Output the [X, Y] coordinate of the center of the cell containing the given text.  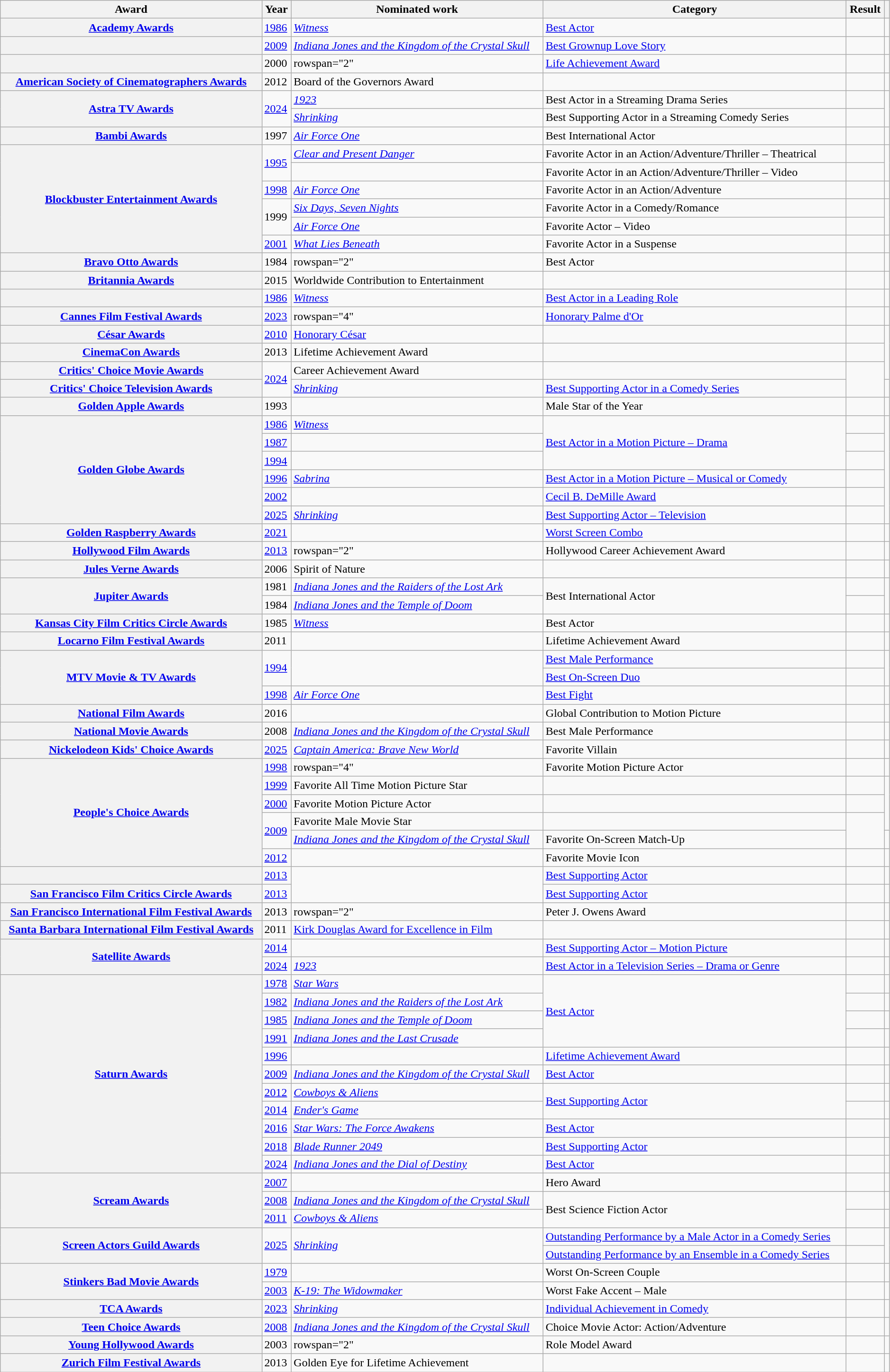
Astra TV Awards [131, 109]
Jules Verne Awards [131, 569]
Honorary Palme d'Or [694, 316]
Award [131, 9]
National Film Awards [131, 713]
Zurich Film Festival Awards [131, 1363]
Golden Apple Awards [131, 406]
Britannia Awards [131, 280]
Worldwide Contribution to Entertainment [417, 280]
Blade Runner 2049 [417, 1146]
1982 [276, 1002]
San Francisco Film Critics Circle Awards [131, 894]
1981 [276, 587]
1995 [276, 163]
National Movie Awards [131, 731]
Young Hollywood Awards [131, 1345]
1997 [276, 136]
Saturn Awards [131, 1074]
Best Supporting Actor in a Streaming Comedy Series [694, 118]
Role Model Award [694, 1345]
Critics' Choice Movie Awards [131, 370]
Hero Award [694, 1182]
Favorite Movie Icon [694, 858]
Board of the Governors Award [417, 82]
Indiana Jones and the Last Crusade [417, 1038]
Scream Awards [131, 1200]
Ender's Game [417, 1110]
1979 [276, 1272]
Critics' Choice Television Awards [131, 388]
K-19: The Widowmaker [417, 1290]
Best Actor in a Motion Picture – Musical or Comedy [694, 478]
Best Supporting Actor in a Comedy Series [694, 388]
Kansas City Film Critics Circle Awards [131, 623]
Satellite Awards [131, 957]
Star Wars: The Force Awakens [417, 1128]
2002 [276, 496]
Teen Choice Awards [131, 1326]
Career Achievement Award [417, 370]
Worst On-Screen Couple [694, 1272]
Indiana Jones and the Dial of Destiny [417, 1164]
Favorite All Time Motion Picture Star [417, 785]
Locarno Film Festival Awards [131, 641]
Best On-Screen Duo [694, 677]
Global Contribution to Motion Picture [694, 713]
MTV Movie & TV Awards [131, 677]
1978 [276, 984]
2007 [276, 1182]
Star Wars [417, 984]
Result [865, 9]
Best Actor in a Television Series – Drama or Genre [694, 966]
Bambi Awards [131, 136]
Favorite Actor in a Suspense [694, 244]
Worst Fake Accent – Male [694, 1290]
Sabrina [417, 478]
Honorary César [417, 334]
Best Grownup Love Story [694, 46]
Academy Awards [131, 27]
Hollywood Career Achievement Award [694, 551]
Nominated work [417, 9]
Year [276, 9]
Best Actor in a Motion Picture – Drama [694, 442]
Favorite Villain [694, 749]
Golden Globe Awards [131, 469]
Choice Movie Actor: Action/Adventure [694, 1326]
Best Fight [694, 695]
Peter J. Owens Award [694, 912]
Cecil B. DeMille Award [694, 496]
American Society of Cinematographers Awards [131, 82]
Best Science Fiction Actor [694, 1209]
Favorite Actor in a Comedy/Romance [694, 208]
2018 [276, 1146]
Favorite Male Movie Star [417, 822]
2006 [276, 569]
César Awards [131, 334]
Favorite Actor in an Action/Adventure [694, 190]
Bravo Otto Awards [131, 262]
1991 [276, 1038]
2021 [276, 533]
CinemaCon Awards [131, 352]
Best Actor in a Leading Role [694, 298]
Male Star of the Year [694, 406]
2010 [276, 334]
Captain America: Brave New World [417, 749]
2001 [276, 244]
Favorite On-Screen Match-Up [694, 840]
Hollywood Film Awards [131, 551]
San Francisco International Film Festival Awards [131, 912]
2015 [276, 280]
Clear and Present Danger [417, 154]
Santa Barbara International Film Festival Awards [131, 930]
Life Achievement Award [694, 64]
Favorite Actor – Video [694, 226]
Blockbuster Entertainment Awards [131, 199]
Outstanding Performance by a Male Actor in a Comedy Series [694, 1236]
Worst Screen Combo [694, 533]
Nickelodeon Kids' Choice Awards [131, 749]
Cannes Film Festival Awards [131, 316]
Jupiter Awards [131, 596]
Screen Actors Guild Awards [131, 1245]
Stinkers Bad Movie Awards [131, 1281]
People's Choice Awards [131, 812]
Spirit of Nature [417, 569]
What Lies Beneath [417, 244]
Golden Raspberry Awards [131, 533]
Favorite Actor in an Action/Adventure/Thriller – Video [694, 172]
1987 [276, 442]
Best Supporting Actor – Motion Picture [694, 948]
Individual Achievement in Comedy [694, 1308]
Outstanding Performance by an Ensemble in a Comedy Series [694, 1254]
Kirk Douglas Award for Excellence in Film [417, 930]
TCA Awards [131, 1308]
Category [694, 9]
Best Actor in a Streaming Drama Series [694, 100]
Favorite Actor in an Action/Adventure/Thriller – Theatrical [694, 154]
Golden Eye for Lifetime Achievement [417, 1363]
Best Supporting Actor – Television [694, 514]
Six Days, Seven Nights [417, 208]
1993 [276, 406]
